Capture the cell that displays the provided text and extract its (x, y) central coordinate. 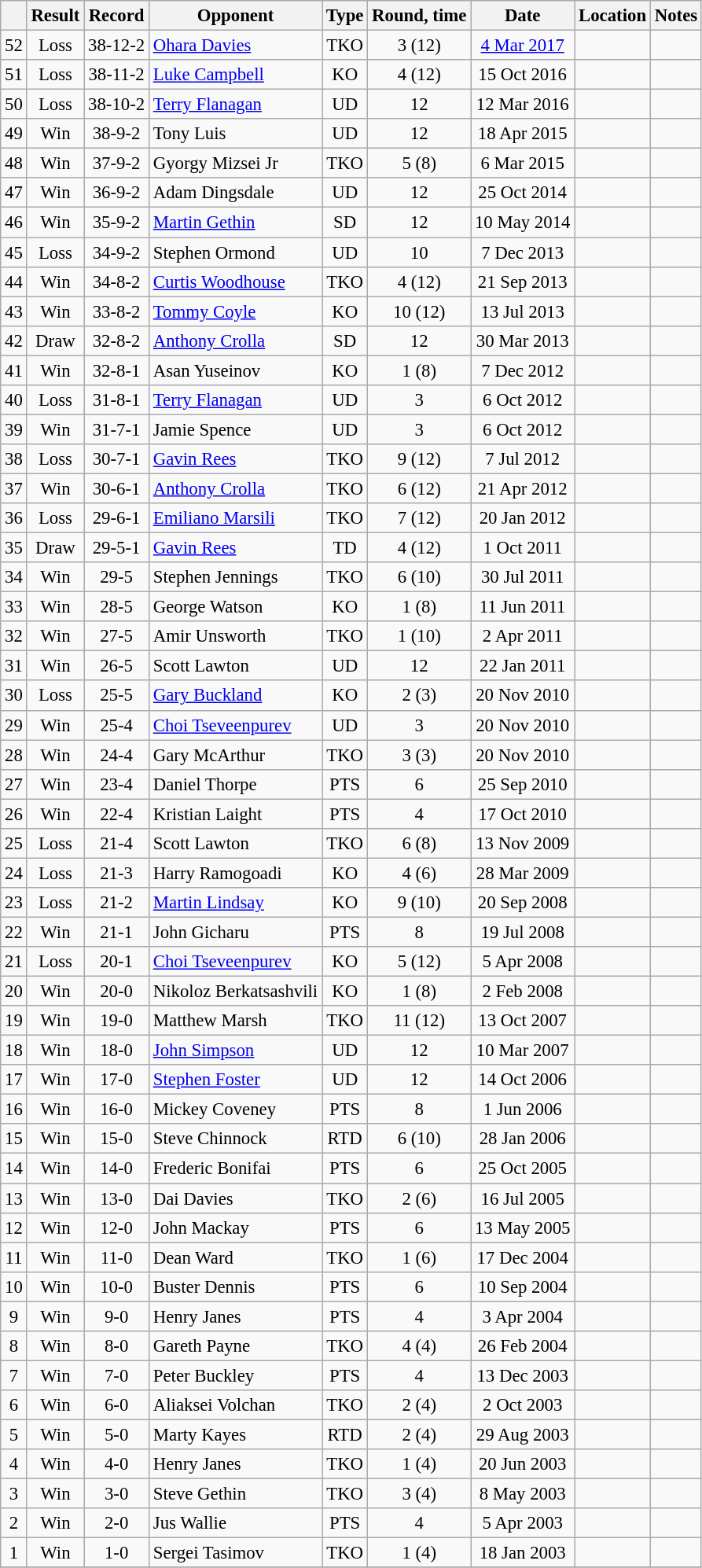
Notes (676, 16)
24-4 (116, 755)
34 (14, 577)
Gary McArthur (235, 755)
44 (14, 282)
21-1 (116, 932)
23-4 (116, 784)
36 (14, 518)
Daniel Thorpe (235, 784)
4 (6) (420, 873)
Sergei Tasimov (235, 1553)
33-8-2 (116, 311)
7-0 (116, 1375)
Stephen Foster (235, 1080)
9 (14, 1316)
2 (3) (420, 696)
14 (14, 1169)
3 Apr 2004 (523, 1316)
21 Sep 2013 (523, 282)
18 Apr 2015 (523, 134)
16 (14, 1110)
Aliaksei Volchan (235, 1405)
Tommy Coyle (235, 311)
Record (116, 16)
45 (14, 252)
46 (14, 223)
37-9-2 (116, 164)
30 (14, 696)
26-5 (116, 666)
Tony Luis (235, 134)
28 Jan 2006 (523, 1139)
Dean Ward (235, 1257)
22-4 (116, 814)
31-7-1 (116, 429)
Jamie Spence (235, 429)
20 Jan 2012 (523, 518)
5 (12) (420, 962)
2 (6) (420, 1198)
23 (14, 903)
7 Jul 2012 (523, 459)
5 (8) (420, 164)
Ohara Davies (235, 46)
32 (14, 636)
Jus Wallie (235, 1523)
10 May 2014 (523, 223)
5-0 (116, 1434)
Steve Chinnock (235, 1139)
38-9-2 (116, 134)
Marty Kayes (235, 1434)
Location (613, 16)
1 (10) (420, 636)
5 Apr 2003 (523, 1523)
12-0 (116, 1228)
Round, time (420, 16)
2 Apr 2011 (523, 636)
48 (14, 164)
28 (14, 755)
1 Jun 2006 (523, 1110)
4-0 (116, 1464)
4 (4) (420, 1346)
Type (345, 16)
18-0 (116, 1051)
Dai Davies (235, 1198)
26 (14, 814)
21 Apr 2012 (523, 488)
Martin Lindsay (235, 903)
Harry Ramogoadi (235, 873)
1 (6) (420, 1257)
27 (14, 784)
George Watson (235, 607)
33 (14, 607)
31-8-1 (116, 400)
25 (14, 844)
8 May 2003 (523, 1494)
16-0 (116, 1110)
Opponent (235, 16)
9 (10) (420, 903)
15 Oct 2016 (523, 75)
10 Mar 2007 (523, 1051)
3-0 (116, 1494)
30-6-1 (116, 488)
14 Oct 2006 (523, 1080)
25-5 (116, 696)
14-0 (116, 1169)
29 (14, 725)
38-10-2 (116, 105)
37 (14, 488)
Peter Buckley (235, 1375)
13 Oct 2007 (523, 1021)
19-0 (116, 1021)
12 Mar 2016 (523, 105)
34-8-2 (116, 282)
36-9-2 (116, 193)
28-5 (116, 607)
35 (14, 548)
24 (14, 873)
John Mackay (235, 1228)
29-5 (116, 577)
Nikoloz Berkatsashvili (235, 992)
25 Oct 2005 (523, 1169)
18 (14, 1051)
13 Nov 2009 (523, 844)
17-0 (116, 1080)
Gareth Payne (235, 1346)
20 Sep 2008 (523, 903)
42 (14, 340)
29 Aug 2003 (523, 1434)
1-0 (116, 1553)
Frederic Bonifai (235, 1169)
34-9-2 (116, 252)
13 (14, 1198)
2-0 (116, 1523)
2 (14, 1523)
17 (14, 1080)
Date (523, 16)
Mickey Coveney (235, 1110)
3 (3) (420, 755)
17 Oct 2010 (523, 814)
22 (14, 932)
Gyorgy Mizsei Jr (235, 164)
Steve Gethin (235, 1494)
38 (14, 459)
3 (4) (420, 1494)
2 Feb 2008 (523, 992)
Amir Unsworth (235, 636)
30 Jul 2011 (523, 577)
Adam Dingsdale (235, 193)
20-1 (116, 962)
13 May 2005 (523, 1228)
41 (14, 370)
10-0 (116, 1286)
43 (14, 311)
28 Mar 2009 (523, 873)
7 Dec 2013 (523, 252)
10 Sep 2004 (523, 1286)
38-11-2 (116, 75)
26 Feb 2004 (523, 1346)
17 Dec 2004 (523, 1257)
Asan Yuseinov (235, 370)
3 (12) (420, 46)
16 Jul 2005 (523, 1198)
31 (14, 666)
13-0 (116, 1198)
John Gicharu (235, 932)
11 Jun 2011 (523, 607)
6 (12) (420, 488)
50 (14, 105)
49 (14, 134)
Matthew Marsh (235, 1021)
7 (14, 1375)
21-2 (116, 903)
40 (14, 400)
21-4 (116, 844)
9 (12) (420, 459)
38-12-2 (116, 46)
21-3 (116, 873)
25 Oct 2014 (523, 193)
2 Oct 2003 (523, 1405)
7 Dec 2012 (523, 370)
Stephen Jennings (235, 577)
John Simpson (235, 1051)
30-7-1 (116, 459)
9-0 (116, 1316)
6 Mar 2015 (523, 164)
32-8-1 (116, 370)
20 (14, 992)
Gary Buckland (235, 696)
27-5 (116, 636)
11 (14, 1257)
30 Mar 2013 (523, 340)
TD (345, 548)
39 (14, 429)
5 (14, 1434)
1 (14, 1553)
Result (55, 16)
Martin Gethin (235, 223)
Buster Dennis (235, 1286)
22 Jan 2011 (523, 666)
18 Jan 2003 (523, 1553)
29-5-1 (116, 548)
Curtis Woodhouse (235, 282)
11 (12) (420, 1021)
51 (14, 75)
13 Jul 2013 (523, 311)
52 (14, 46)
11-0 (116, 1257)
6 (8) (420, 844)
32-8-2 (116, 340)
10 (12) (420, 311)
15 (14, 1139)
25 Sep 2010 (523, 784)
15-0 (116, 1139)
5 Apr 2008 (523, 962)
Stephen Ormond (235, 252)
35-9-2 (116, 223)
Luke Campbell (235, 75)
13 Dec 2003 (523, 1375)
20-0 (116, 992)
6-0 (116, 1405)
25-4 (116, 725)
20 Jun 2003 (523, 1464)
21 (14, 962)
8-0 (116, 1346)
7 (12) (420, 518)
19 (14, 1021)
Kristian Laight (235, 814)
47 (14, 193)
Emiliano Marsili (235, 518)
19 Jul 2008 (523, 932)
29-6-1 (116, 518)
4 Mar 2017 (523, 46)
1 Oct 2011 (523, 548)
